Output the (x, y) coordinate of the center of the cell containing the given text.  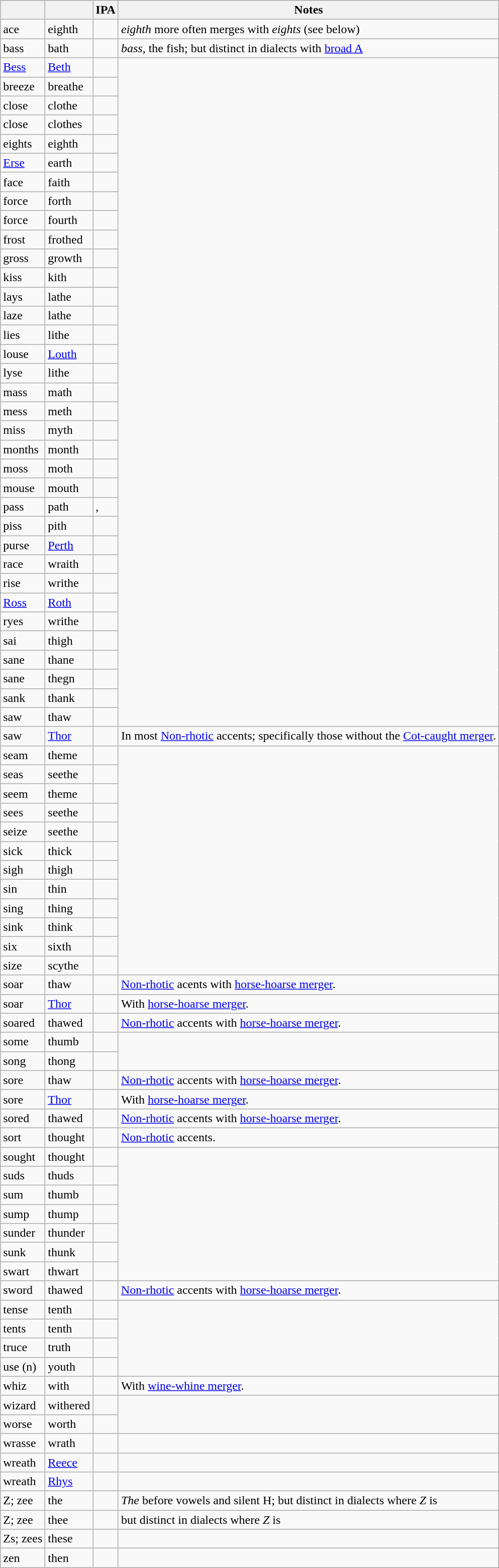
wrath (69, 1443)
myth (69, 430)
fourth (69, 220)
seam (23, 755)
whiz (23, 1386)
truth (69, 1348)
ryes (23, 622)
thee (69, 1520)
, (106, 507)
Non-rhotic accents. (309, 1137)
lies (23, 335)
sees (23, 812)
scythe (69, 966)
tense (23, 1309)
miss (23, 430)
Non-rhotic acents with horse-hoarse merger. (309, 985)
thuds (69, 1176)
thank (69, 698)
purse (23, 545)
rise (23, 583)
breeze (23, 86)
then (69, 1558)
sought (23, 1156)
wizard (23, 1405)
zen (23, 1558)
Beth (69, 67)
worse (23, 1424)
sixth (69, 946)
some (23, 1042)
worth (69, 1424)
Erse (23, 163)
swart (23, 1271)
In most Non-rhotic accents; specifically those without the Cot-caught merger. (309, 736)
thong (69, 1061)
sin (23, 889)
think (69, 927)
truce (23, 1348)
kith (69, 278)
meth (69, 411)
the (69, 1501)
eights (23, 144)
mouth (69, 488)
months (23, 449)
sword (23, 1290)
thing (69, 908)
thunder (69, 1233)
mouse (23, 488)
Louth (69, 354)
path (69, 507)
thwart (69, 1271)
pass (23, 507)
mess (23, 411)
youth (69, 1367)
eighth more often merges with eights (see below) (309, 29)
face (23, 182)
sunk (23, 1252)
breathe (69, 86)
faith (69, 182)
wraith (69, 564)
suds (23, 1176)
sick (23, 851)
thin (69, 889)
IPA (106, 10)
pith (69, 526)
song (23, 1061)
earth (69, 163)
Zs; zees (23, 1539)
kiss (23, 278)
laze (23, 316)
Ross (23, 602)
sored (23, 1118)
frothed (69, 239)
withered (69, 1405)
clothe (69, 105)
sai (23, 641)
gross (23, 259)
Rhys (69, 1482)
math (69, 392)
sink (23, 927)
Roth (69, 602)
bass (23, 48)
ace (23, 29)
these (69, 1539)
size (23, 966)
mass (23, 392)
The before vowels and silent H; but distinct in dialects where Z is (309, 1501)
bath (69, 48)
piss (23, 526)
soared (23, 1023)
tents (23, 1329)
thump (69, 1214)
clothes (69, 125)
but distinct in dialects where Z is (309, 1520)
sump (23, 1214)
lyse (23, 373)
with (69, 1386)
sing (23, 908)
seize (23, 831)
frost (23, 239)
Reece (69, 1463)
With wine-whine merger. (309, 1386)
Perth (69, 545)
Notes (309, 10)
thunk (69, 1252)
thegn (69, 679)
thane (69, 660)
use (n) (23, 1367)
wrasse (23, 1443)
lays (23, 297)
seem (23, 793)
bass, the fish; but distinct in dialects with broad A (309, 48)
thick (69, 851)
moth (69, 468)
six (23, 946)
sunder (23, 1233)
sort (23, 1137)
sank (23, 698)
moss (23, 468)
sum (23, 1195)
growth (69, 259)
sigh (23, 870)
Bess (23, 67)
forth (69, 201)
month (69, 449)
louse (23, 354)
seas (23, 774)
race (23, 564)
